Identify which cell holds the provided text, then report its [X, Y] central coordinate. 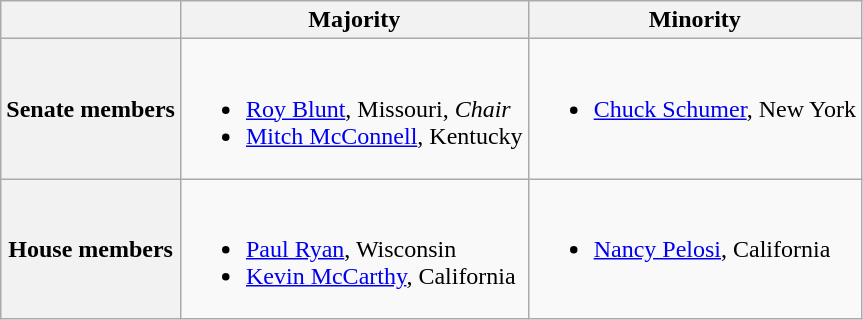
Paul Ryan, WisconsinKevin McCarthy, California [354, 249]
Nancy Pelosi, California [694, 249]
Chuck Schumer, New York [694, 109]
Senate members [91, 109]
Roy Blunt, Missouri, ChairMitch McConnell, Kentucky [354, 109]
Minority [694, 20]
Majority [354, 20]
House members [91, 249]
